Scan for the cell matching the given text and deliver its [x, y] coordinate at center. 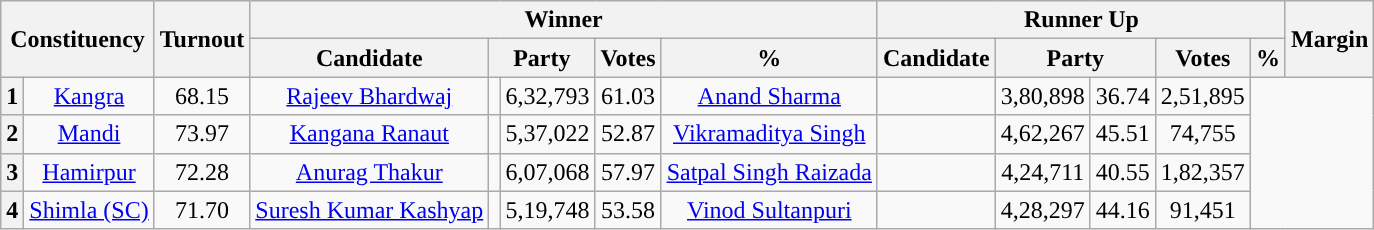
52.87 [628, 134]
Vinod Sultanpuri [769, 210]
Suresh Kumar Kashyap [370, 210]
Anand Sharma [769, 96]
Winner [564, 20]
4,62,267 [1042, 134]
4 [12, 210]
2,51,895 [1202, 96]
5,37,022 [548, 134]
91,451 [1202, 210]
2 [12, 134]
45.51 [1122, 134]
57.97 [628, 172]
4,28,297 [1042, 210]
53.58 [628, 210]
68.15 [202, 96]
36.74 [1122, 96]
Kangra [89, 96]
72.28 [202, 172]
74,755 [1202, 134]
Hamirpur [89, 172]
Shimla (SC) [89, 210]
Vikramaditya Singh [769, 134]
Turnout [202, 39]
40.55 [1122, 172]
Margin [1329, 39]
Mandi [89, 134]
1 [12, 96]
1,82,357 [1202, 172]
73.97 [202, 134]
3 [12, 172]
61.03 [628, 96]
Satpal Singh Raizada [769, 172]
Runner Up [1081, 20]
6,32,793 [548, 96]
6,07,068 [548, 172]
71.70 [202, 210]
Rajeev Bhardwaj [370, 96]
3,80,898 [1042, 96]
5,19,748 [548, 210]
Kangana Ranaut [370, 134]
44.16 [1122, 210]
4,24,711 [1042, 172]
Constituency [78, 39]
Anurag Thakur [370, 172]
